Return (X, Y) of the center of cell containing provided text 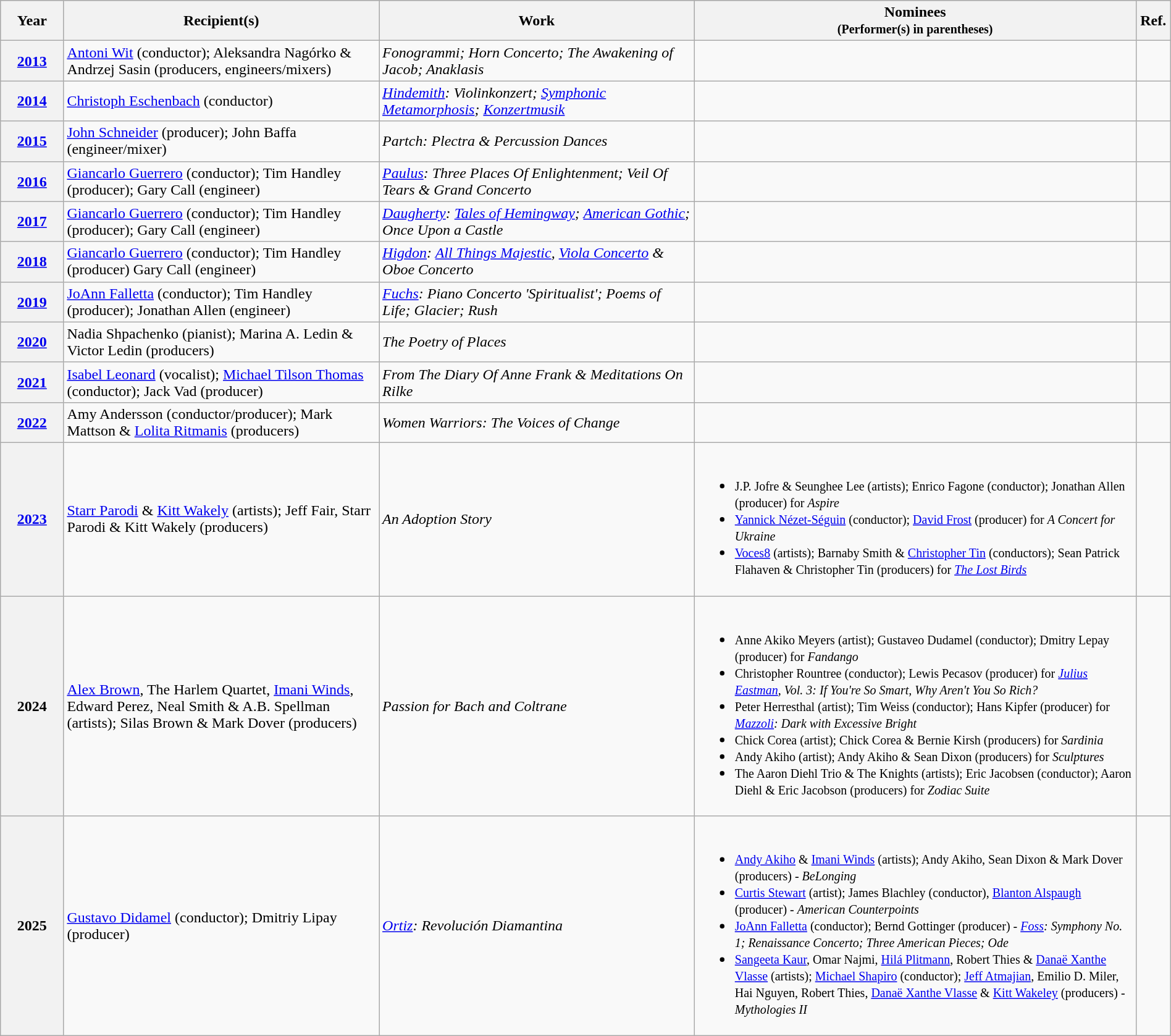
Amy Andersson (conductor/producer); Mark Mattson & Lolita Ritmanis (producers) (221, 423)
2020 (32, 342)
Work (537, 21)
2018 (32, 262)
JoAnn Falletta (conductor); Tim Handley (producer); Jonathan Allen (engineer) (221, 301)
Starr Parodi & Kitt Wakely (artists); Jeff Fair, Starr Parodi & Kitt Wakely (producers) (221, 519)
2017 (32, 221)
2019 (32, 301)
2014 (32, 101)
Hindemith: Violinkonzert; Symphonic Metamorphosis; Konzertmusik (537, 101)
Antoni Wit (conductor); Aleksandra Nagórko & Andrzej Sasin (producers, engineers/mixers) (221, 61)
2015 (32, 141)
2021 (32, 382)
Year (32, 21)
Nominees(Performer(s) in parentheses) (915, 21)
Fonogrammi; Horn Concerto; The Awakening of Jacob; Anaklasis (537, 61)
2022 (32, 423)
Fuchs: Piano Concerto 'Spiritualist'; Poems of Life; Glacier; Rush (537, 301)
2013 (32, 61)
Christoph Eschenbach (conductor) (221, 101)
Passion for Bach and Coltrane (537, 705)
Higdon: All Things Majestic, Viola Concerto & Oboe Concerto (537, 262)
2025 (32, 926)
From The Diary Of Anne Frank & Meditations On Rilke (537, 382)
The Poetry of Places (537, 342)
Ortiz: Revolución Diamantina (537, 926)
Paulus: Three Places Of Enlightenment; Veil Of Tears & Grand Concerto (537, 182)
2016 (32, 182)
Isabel Leonard (vocalist); Michael Tilson Thomas (conductor); Jack Vad (producer) (221, 382)
Nadia Shpachenko (pianist); Marina A. Ledin & Victor Ledin (producers) (221, 342)
Ref. (1153, 21)
2023 (32, 519)
Recipient(s) (221, 21)
Women Warriors: The Voices of Change (537, 423)
Partch: Plectra & Percussion Dances (537, 141)
John Schneider (producer); John Baffa (engineer/mixer) (221, 141)
An Adoption Story (537, 519)
2024 (32, 705)
Gustavo Didamel (conductor); Dmitriy Lipay (producer) (221, 926)
Daugherty: Tales of Hemingway; American Gothic; Once Upon a Castle (537, 221)
Alex Brown, The Harlem Quartet, Imani Winds, Edward Perez, Neal Smith & A.B. Spellman (artists); Silas Brown & Mark Dover (producers) (221, 705)
Giancarlo Guerrero (conductor); Tim Handley (producer) Gary Call (engineer) (221, 262)
